Provide the [x, y] coordinate of the cell's center where the given text is located.  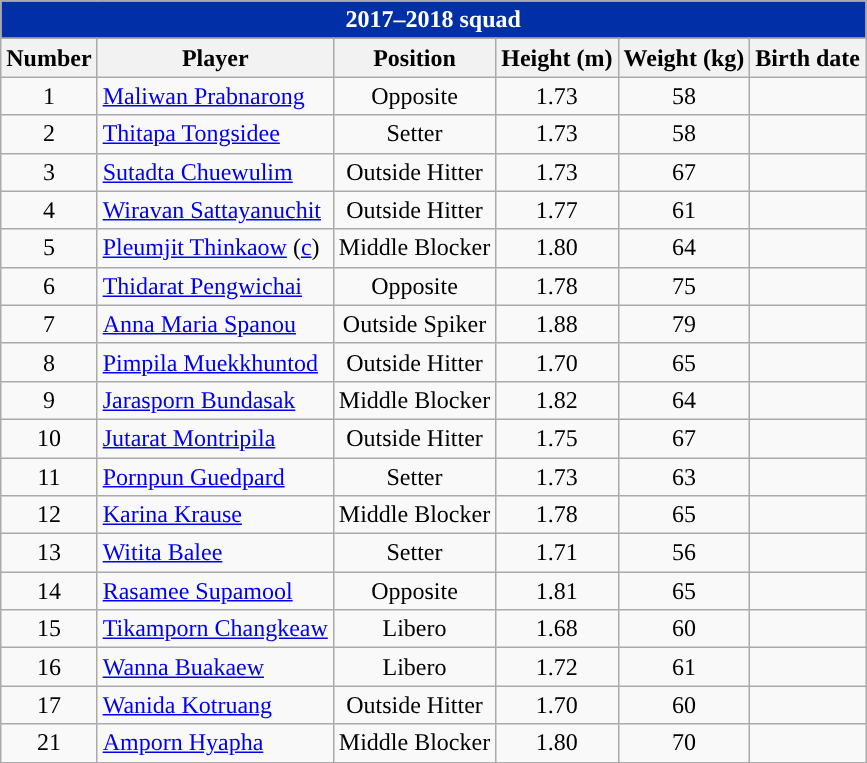
Wanida Kotruang [215, 705]
1.88 [557, 324]
5 [49, 248]
1.72 [557, 667]
75 [684, 286]
12 [49, 515]
70 [684, 743]
14 [49, 591]
56 [684, 553]
3 [49, 172]
Amporn Hyapha [215, 743]
Witita Balee [215, 553]
2 [49, 134]
1.82 [557, 400]
63 [684, 477]
1.71 [557, 553]
Number [49, 58]
Thitapa Tongsidee [215, 134]
1.75 [557, 438]
Height (m) [557, 58]
15 [49, 629]
Pimpila Muekkhuntod [215, 362]
9 [49, 400]
1 [49, 96]
Position [414, 58]
1.77 [557, 210]
Outside Spiker [414, 324]
Pornpun Guedpard [215, 477]
2017–2018 squad [434, 20]
13 [49, 553]
Thidarat Pengwichai [215, 286]
17 [49, 705]
Tikamporn Changkeaw [215, 629]
Anna Maria Spanou [215, 324]
Jarasporn Bundasak [215, 400]
Birth date [808, 58]
Jutarat Montripila [215, 438]
10 [49, 438]
Wiravan Sattayanuchit [215, 210]
7 [49, 324]
21 [49, 743]
6 [49, 286]
1.81 [557, 591]
1.68 [557, 629]
11 [49, 477]
79 [684, 324]
Player [215, 58]
4 [49, 210]
Karina Krause [215, 515]
16 [49, 667]
Maliwan Prabnarong [215, 96]
Pleumjit Thinkaow (c) [215, 248]
Rasamee Supamool [215, 591]
8 [49, 362]
Sutadta Chuewulim [215, 172]
Wanna Buakaew [215, 667]
Weight (kg) [684, 58]
